Return [X, Y] of the center of cell containing provided text 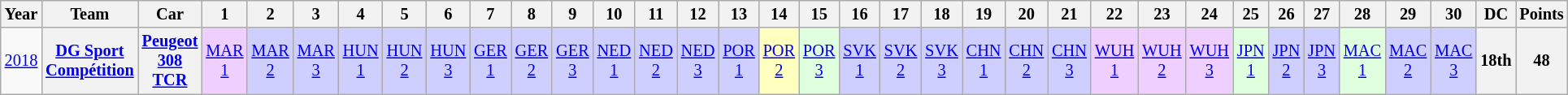
4 [361, 14]
20 [1026, 14]
Year [21, 14]
Points [1541, 14]
MAR3 [316, 61]
JPN2 [1287, 61]
Team [89, 14]
MAC1 [1362, 61]
CHN1 [984, 61]
8 [532, 14]
Peugeot 308 TCR [171, 61]
2018 [21, 61]
NED1 [615, 61]
10 [615, 14]
GER2 [532, 61]
HUN1 [361, 61]
DC [1496, 14]
GER3 [572, 61]
18 [941, 14]
9 [572, 14]
POR2 [779, 61]
GER1 [490, 61]
21 [1070, 14]
SVK1 [859, 61]
MAC3 [1453, 61]
24 [1210, 14]
48 [1541, 61]
12 [698, 14]
19 [984, 14]
28 [1362, 14]
3 [316, 14]
WUH2 [1162, 61]
6 [448, 14]
WUH1 [1114, 61]
POR1 [738, 61]
26 [1287, 14]
JPN1 [1251, 61]
Car [171, 14]
MAC2 [1408, 61]
CHN3 [1070, 61]
13 [738, 14]
7 [490, 14]
SVK2 [901, 61]
NED2 [656, 61]
1 [224, 14]
14 [779, 14]
29 [1408, 14]
25 [1251, 14]
MAR1 [224, 61]
23 [1162, 14]
WUH3 [1210, 61]
HUN3 [448, 61]
17 [901, 14]
30 [1453, 14]
22 [1114, 14]
27 [1322, 14]
SVK3 [941, 61]
18th [1496, 61]
NED3 [698, 61]
POR3 [819, 61]
JPN3 [1322, 61]
DG Sport Compétition [89, 61]
5 [405, 14]
HUN2 [405, 61]
16 [859, 14]
15 [819, 14]
CHN2 [1026, 61]
2 [270, 14]
MAR2 [270, 61]
11 [656, 14]
